Identify which cell holds the provided text, then report its [X, Y] central coordinate. 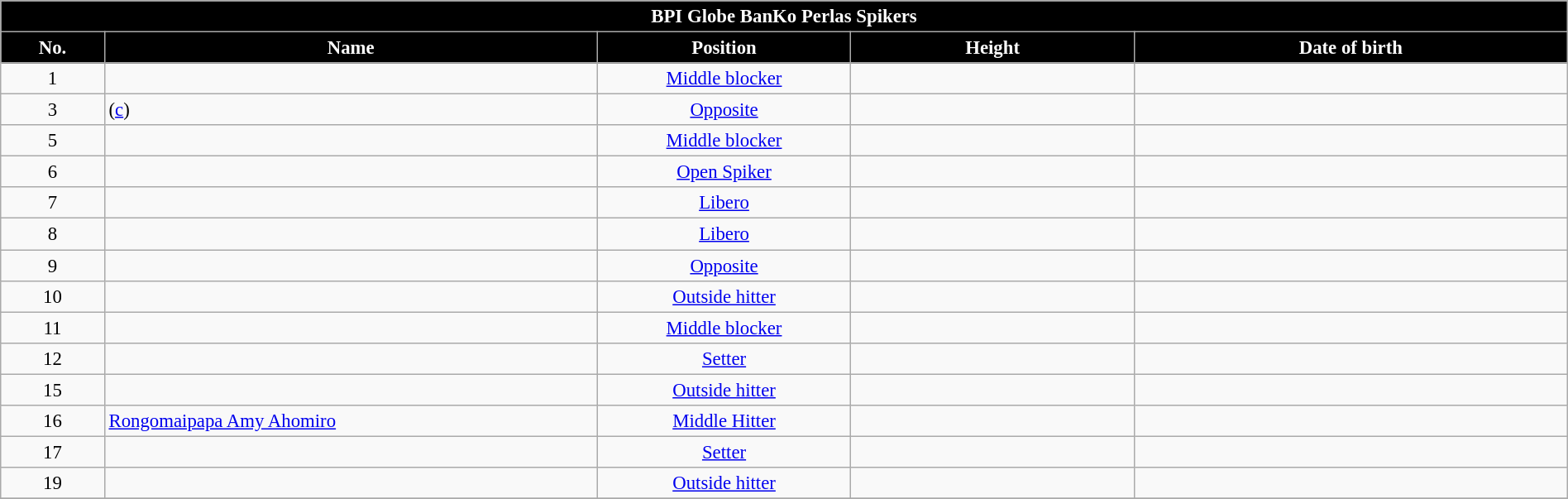
Date of birth [1350, 48]
9 [53, 266]
3 [53, 110]
Position [724, 48]
Middle Hitter [724, 421]
Open Spiker [724, 172]
5 [53, 141]
Rongomaipapa Amy Ahomiro [351, 421]
BPI Globe BanKo Perlas Spikers [784, 17]
16 [53, 421]
Name [351, 48]
No. [53, 48]
17 [53, 452]
15 [53, 390]
11 [53, 328]
19 [53, 483]
10 [53, 296]
Height [992, 48]
(c) [351, 110]
8 [53, 234]
7 [53, 203]
12 [53, 358]
6 [53, 172]
1 [53, 79]
